Detect which cell encompasses the target text, then output its [X, Y] center coordinate. 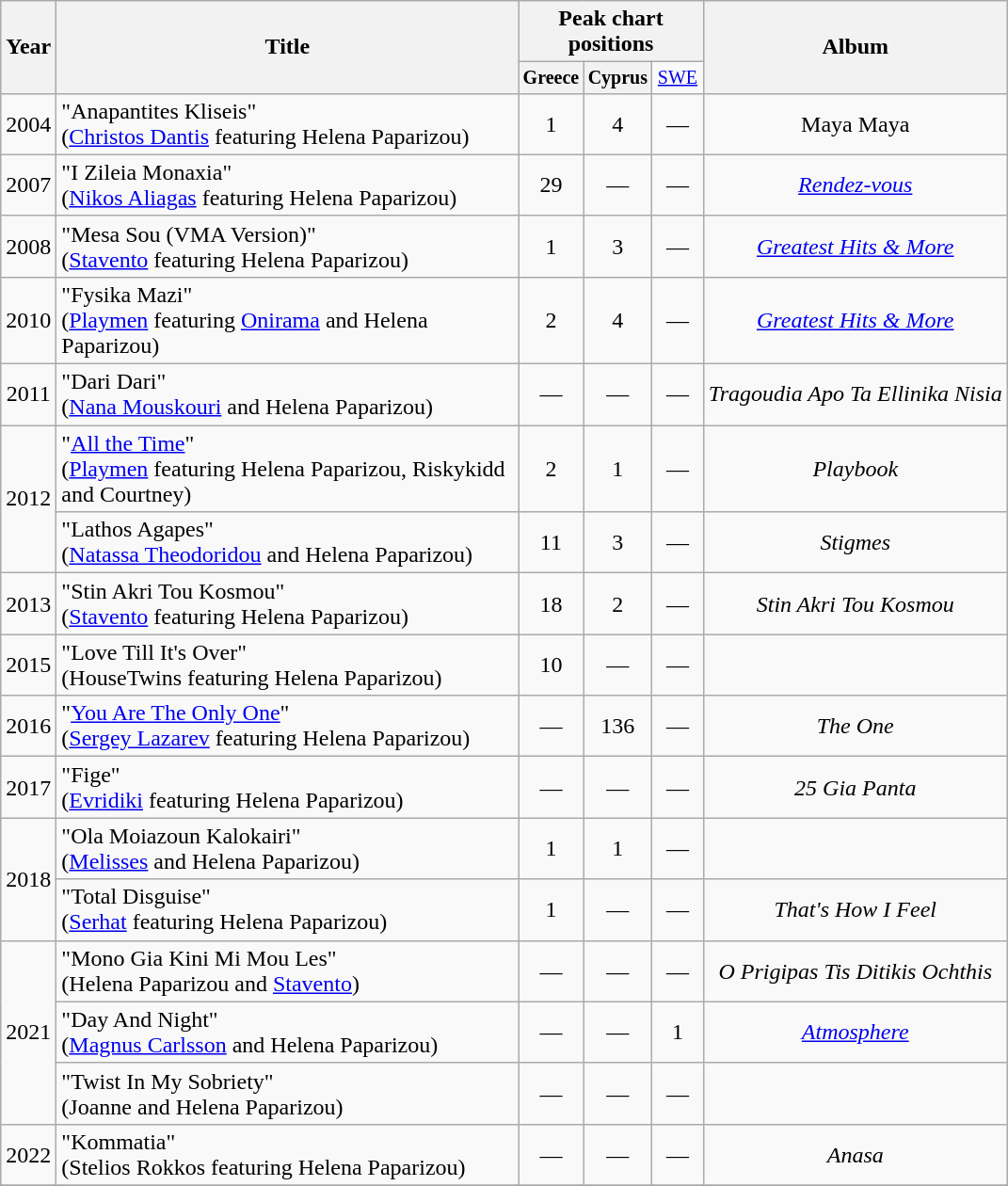
"Fige" (Evridiki featuring Helena Paparizou) [288, 787]
Album [855, 47]
29 [552, 184]
2016 [28, 727]
"Day And Night" (Magnus Carlsson and Helena Paparizou) [288, 1032]
"I Zileia Monaxia" (Nikos Aliagas featuring Helena Paparizou) [288, 184]
2012 [28, 499]
2022 [28, 1154]
2004 [28, 124]
"Anapantites Kliseis" (Christos Dantis featuring Helena Paparizou) [288, 124]
"Total Disguise" (Serhat featuring Helena Paparizou) [288, 909]
"Lathos Agapes" (Natassa Theodoridou and Helena Paparizou) [288, 542]
2021 [28, 1032]
Greece [552, 77]
Cyprus [617, 77]
Anasa [855, 1154]
Playbook [855, 469]
"Kommatia" (Stelios Rokkos featuring Helena Paparizou) [288, 1154]
"Mono Gia Kini Mi Mou Les" (Helena Paparizou and Stavento) [288, 971]
Year [28, 47]
2018 [28, 879]
Atmosphere [855, 1032]
2007 [28, 184]
"Stin Akri Tou Kosmou" (Stavento featuring Helena Paparizou) [288, 604]
Tragoudia Apo Ta Ellinika Nisia [855, 395]
"Dari Dari" (Nana Mouskouri and Helena Paparizou) [288, 395]
"Fysika Mazi" (Playmen featuring Onirama and Helena Paparizou) [288, 320]
2010 [28, 320]
2008 [28, 247]
2013 [28, 604]
That's How I Feel [855, 909]
"Love Till It's Over" (HouseTwins featuring Helena Paparizou) [288, 665]
SWE [678, 77]
18 [552, 604]
Stigmes [855, 542]
2017 [28, 787]
2011 [28, 395]
"Ola Moiazoun Kalokairi" (Melisses and Helena Paparizou) [288, 849]
136 [617, 727]
10 [552, 665]
O Prigipas Tis Ditikis Ochthis [855, 971]
The One [855, 727]
"All the Time" (Playmen featuring Helena Paparizou, Riskykidd and Courtney) [288, 469]
Title [288, 47]
11 [552, 542]
"Mesa Sou (VMA Version)" (Stavento featuring Helena Paparizou) [288, 247]
25 Gia Panta [855, 787]
"Twist In My Sobriety" (Joanne and Helena Paparizou) [288, 1094]
Peak chart positions [611, 32]
Maya Maya [855, 124]
Rendez-vous [855, 184]
2015 [28, 665]
Stin Akri Tou Kosmou [855, 604]
"You Are The Only One" (Sergey Lazarev featuring Helena Paparizou) [288, 727]
